Identify which cell holds the provided text, then report its [X, Y] central coordinate. 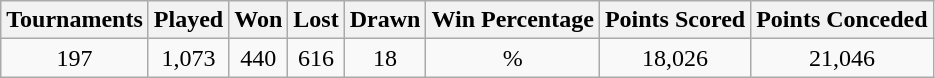
Played [188, 20]
21,046 [842, 58]
Points Conceded [842, 20]
197 [75, 58]
% [512, 58]
Won [258, 20]
Points Scored [674, 20]
616 [316, 58]
18,026 [674, 58]
440 [258, 58]
Drawn [385, 20]
1,073 [188, 58]
Tournaments [75, 20]
Win Percentage [512, 20]
Lost [316, 20]
18 [385, 58]
